From the cell containing the given text, extract its center point as (X, Y) coordinate. 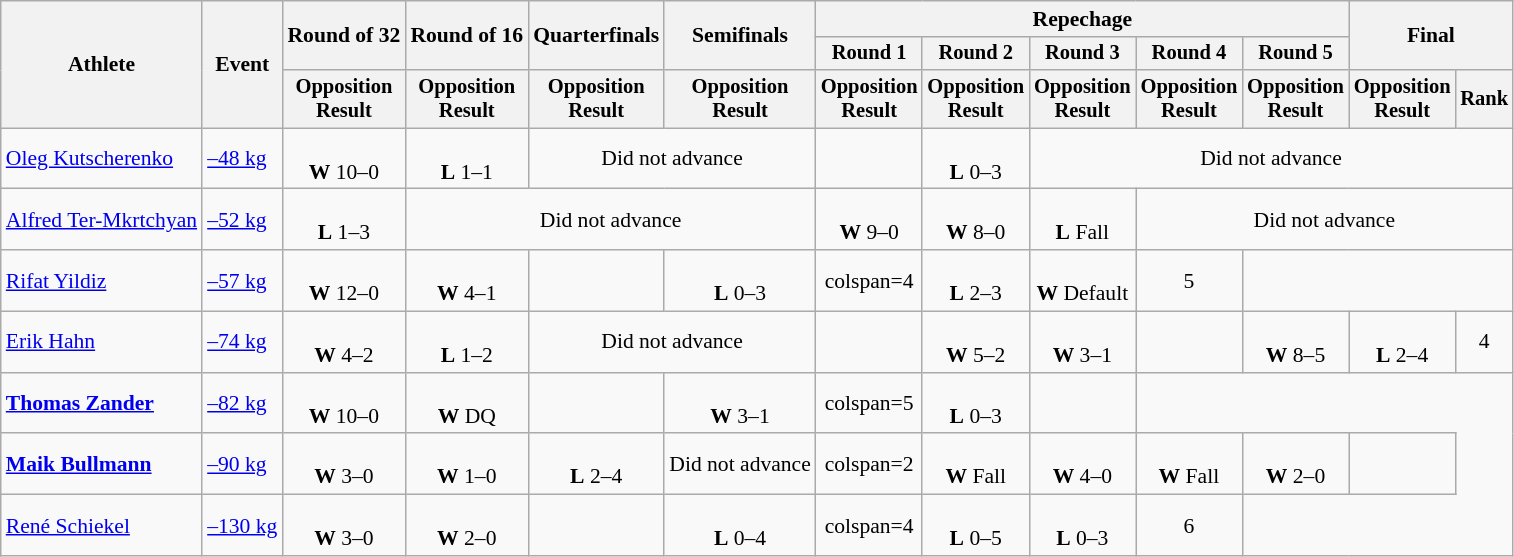
Round 3 (1082, 54)
W 5–2 (976, 342)
Rifat Yildiz (102, 280)
Quarterfinals (596, 36)
Round 5 (1296, 54)
W Default (1082, 280)
L 1–1 (466, 158)
W 12–0 (344, 280)
–52 kg (242, 220)
colspan=2 (870, 464)
–82 kg (242, 404)
Round 1 (870, 54)
4 (1484, 342)
Event (242, 64)
Round 4 (1190, 54)
Oleg Kutscherenko (102, 158)
Round 2 (976, 54)
W 4–2 (344, 342)
–74 kg (242, 342)
Rank (1484, 99)
L Fall (1082, 220)
–90 kg (242, 464)
W 9–0 (870, 220)
Erik Hahn (102, 342)
Alfred Ter-Mkrtchyan (102, 220)
L 2–3 (976, 280)
W 4–1 (466, 280)
6 (1190, 526)
Repechage (1082, 19)
L 1–2 (466, 342)
Round of 32 (344, 36)
W 1–0 (466, 464)
Semifinals (740, 36)
René Schiekel (102, 526)
–130 kg (242, 526)
W DQ (466, 404)
colspan=5 (870, 404)
Athlete (102, 64)
Round of 16 (466, 36)
–57 kg (242, 280)
Thomas Zander (102, 404)
5 (1190, 280)
L 1–3 (344, 220)
W 8–5 (1296, 342)
–48 kg (242, 158)
W 8–0 (976, 220)
Maik Bullmann (102, 464)
Final (1431, 36)
W 4–0 (1082, 464)
L 0–5 (976, 526)
L 0–4 (740, 526)
